Locate the cell with the specified text and output its [X, Y] center coordinate. 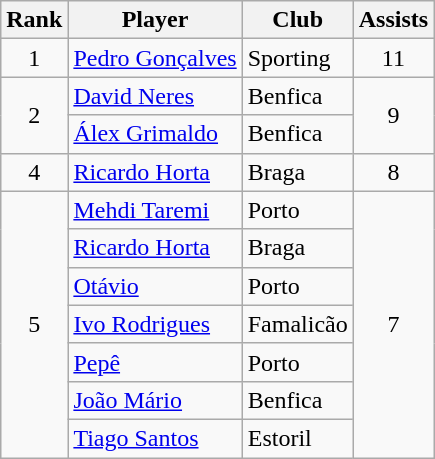
4 [34, 172]
Mehdi Taremi [155, 210]
Ivo Rodrigues [155, 324]
1 [34, 58]
Pedro Gonçalves [155, 58]
David Neres [155, 96]
9 [393, 115]
João Mário [155, 400]
8 [393, 172]
11 [393, 58]
Tiago Santos [155, 438]
Player [155, 20]
Sporting [298, 58]
Assists [393, 20]
Álex Grimaldo [155, 134]
Estoril [298, 438]
Otávio [155, 286]
2 [34, 115]
7 [393, 324]
Famalicão [298, 324]
Pepê [155, 362]
5 [34, 324]
Club [298, 20]
Rank [34, 20]
